Detect which cell encompasses the target text, then output its [X, Y] center coordinate. 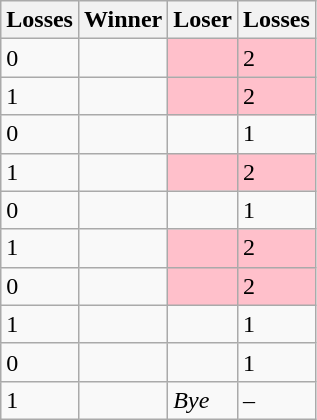
Winner [122, 20]
Loser [203, 20]
Bye [203, 400]
– [277, 400]
